From the cell containing the given text, extract its center point as (X, Y) coordinate. 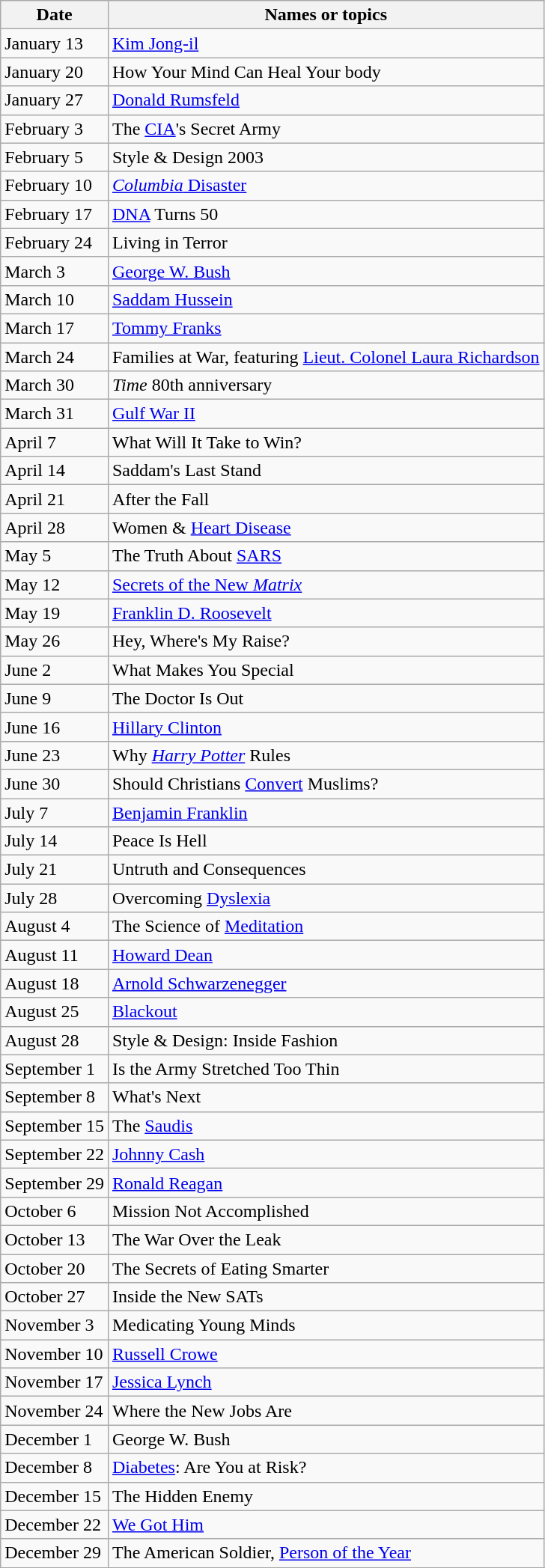
Inside the New SATs (326, 1297)
October 27 (55, 1297)
December 29 (55, 1553)
What's Next (326, 1097)
Donald Rumsfeld (326, 100)
May 5 (55, 556)
Tommy Franks (326, 328)
December 22 (55, 1525)
July 14 (55, 841)
September 29 (55, 1183)
February 10 (55, 186)
DNA Turns 50 (326, 214)
October 20 (55, 1269)
Overcoming Dyslexia (326, 898)
January 20 (55, 72)
April 21 (55, 499)
August 25 (55, 1012)
Columbia Disaster (326, 186)
We Got Him (326, 1525)
Johnny Cash (326, 1154)
November 24 (55, 1411)
The Doctor Is Out (326, 698)
February 24 (55, 242)
Living in Terror (326, 242)
Peace Is Hell (326, 841)
April 14 (55, 471)
Ronald Reagan (326, 1183)
August 11 (55, 955)
The Saudis (326, 1126)
The Truth About SARS (326, 556)
Saddam's Last Stand (326, 471)
February 5 (55, 157)
Benjamin Franklin (326, 812)
Women & Heart Disease (326, 528)
August 4 (55, 927)
Saddam Hussein (326, 299)
Is the Army Stretched Too Thin (326, 1069)
June 2 (55, 670)
Style & Design 2003 (326, 157)
April 28 (55, 528)
What Will It Take to Win? (326, 442)
June 30 (55, 784)
September 15 (55, 1126)
March 31 (55, 414)
The Hidden Enemy (326, 1496)
June 16 (55, 727)
August 18 (55, 983)
March 17 (55, 328)
May 12 (55, 585)
March 24 (55, 357)
September 8 (55, 1097)
Arnold Schwarzenegger (326, 983)
December 8 (55, 1468)
Russell Crowe (326, 1354)
July 21 (55, 870)
Blackout (326, 1012)
January 27 (55, 100)
May 19 (55, 613)
November 3 (55, 1326)
Time 80th anniversary (326, 385)
Jessica Lynch (326, 1382)
November 17 (55, 1382)
Gulf War II (326, 414)
Hey, Where's My Raise? (326, 641)
December 15 (55, 1496)
May 26 (55, 641)
March 3 (55, 271)
What Makes You Special (326, 670)
Date (55, 15)
March 30 (55, 385)
September 22 (55, 1154)
The Science of Meditation (326, 927)
Kim Jong-il (326, 43)
Secrets of the New Matrix (326, 585)
Where the New Jobs Are (326, 1411)
March 10 (55, 299)
October 6 (55, 1211)
February 17 (55, 214)
Diabetes: Are You at Risk? (326, 1468)
The CIA's Secret Army (326, 129)
January 13 (55, 43)
Names or topics (326, 15)
June 23 (55, 755)
Hillary Clinton (326, 727)
Should Christians Convert Muslims? (326, 784)
December 1 (55, 1439)
August 28 (55, 1040)
July 7 (55, 812)
Families at War, featuring Lieut. Colonel Laura Richardson (326, 357)
September 1 (55, 1069)
June 9 (55, 698)
Untruth and Consequences (326, 870)
The American Soldier, Person of the Year (326, 1553)
Style & Design: Inside Fashion (326, 1040)
October 13 (55, 1239)
Franklin D. Roosevelt (326, 613)
February 3 (55, 129)
After the Fall (326, 499)
Mission Not Accomplished (326, 1211)
Why Harry Potter Rules (326, 755)
Howard Dean (326, 955)
The Secrets of Eating Smarter (326, 1269)
Medicating Young Minds (326, 1326)
How Your Mind Can Heal Your body (326, 72)
April 7 (55, 442)
November 10 (55, 1354)
July 28 (55, 898)
The War Over the Leak (326, 1239)
